Determine the (x, y) coordinate at the center of the cell enclosing the given text.  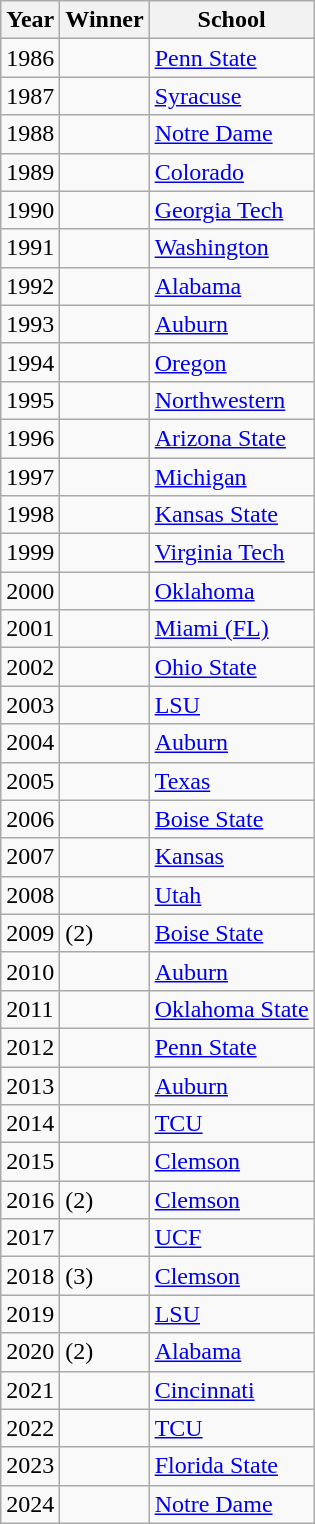
2018 (30, 1276)
Syracuse (232, 96)
Colorado (232, 172)
Cincinnati (232, 1390)
2011 (30, 1009)
Washington (232, 248)
(3) (104, 1276)
Utah (232, 895)
2008 (30, 895)
1991 (30, 248)
2016 (30, 1200)
2003 (30, 705)
2012 (30, 1047)
Oregon (232, 362)
Arizona State (232, 438)
2009 (30, 933)
1999 (30, 553)
2022 (30, 1428)
2013 (30, 1085)
2014 (30, 1124)
1995 (30, 400)
1998 (30, 515)
Winner (104, 20)
1988 (30, 134)
1993 (30, 324)
Texas (232, 781)
School (232, 20)
2017 (30, 1238)
1997 (30, 477)
Northwestern (232, 400)
2005 (30, 781)
Oklahoma (232, 591)
1990 (30, 210)
1994 (30, 362)
Kansas State (232, 515)
2024 (30, 1504)
Virginia Tech (232, 553)
2020 (30, 1352)
2000 (30, 591)
Oklahoma State (232, 1009)
1996 (30, 438)
2010 (30, 971)
1992 (30, 286)
Year (30, 20)
Miami (FL) (232, 629)
1987 (30, 96)
Florida State (232, 1466)
Michigan (232, 477)
2006 (30, 819)
Ohio State (232, 667)
2023 (30, 1466)
2021 (30, 1390)
1986 (30, 58)
2001 (30, 629)
2015 (30, 1162)
2004 (30, 743)
2007 (30, 857)
Kansas (232, 857)
UCF (232, 1238)
2002 (30, 667)
2019 (30, 1314)
Georgia Tech (232, 210)
1989 (30, 172)
